Capture the cell that displays the provided text and extract its (x, y) central coordinate. 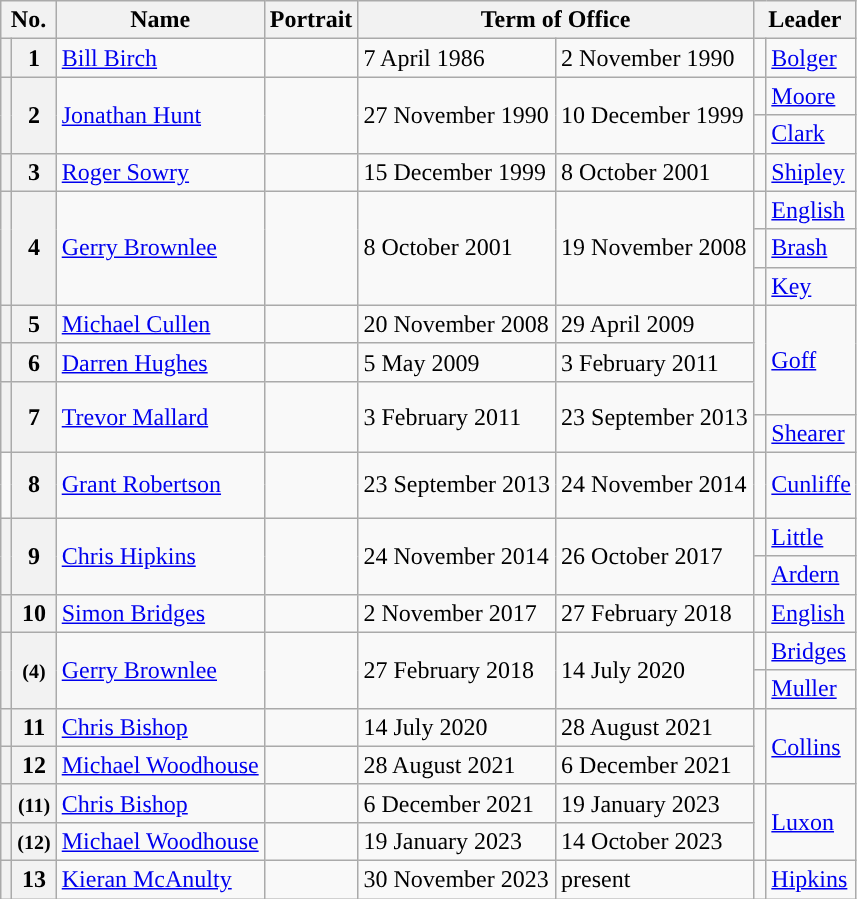
Bill Birch (160, 58)
8 (34, 485)
Hipkins (812, 879)
6 (34, 362)
2 (34, 115)
Key (812, 286)
present (655, 879)
2 November 2017 (457, 613)
15 December 1999 (457, 172)
Portrait (311, 20)
20 November 2008 (457, 324)
Little (812, 537)
26 October 2017 (655, 556)
4 (34, 248)
30 November 2023 (457, 879)
Cunliffe (812, 485)
Luxon (812, 822)
10 December 1999 (655, 115)
Bolger (812, 58)
5 May 2009 (457, 362)
Shipley (812, 172)
Bridges (812, 651)
13 (34, 879)
Term of Office (556, 20)
Chris Hipkins (160, 556)
2 November 1990 (655, 58)
9 (34, 556)
(4) (34, 670)
Muller (812, 689)
Trevor Mallard (160, 416)
1 (34, 58)
Goff (812, 360)
10 (34, 613)
Collins (812, 746)
Name (160, 20)
Michael Cullen (160, 324)
Kieran McAnulty (160, 879)
Jonathan Hunt (160, 115)
12 (34, 765)
14 October 2023 (655, 841)
Roger Sowry (160, 172)
7 April 1986 (457, 58)
Clark (812, 134)
29 April 2009 (655, 324)
7 (34, 416)
(12) (34, 841)
(11) (34, 803)
Darren Hughes (160, 362)
19 November 2008 (655, 248)
27 November 1990 (457, 115)
5 (34, 324)
No. (28, 20)
Ardern (812, 575)
11 (34, 727)
Brash (812, 248)
Moore (812, 96)
Leader (804, 20)
Grant Robertson (160, 485)
3 (34, 172)
Shearer (812, 433)
Simon Bridges (160, 613)
